Identify which cell holds the provided text, then report its (X, Y) central coordinate. 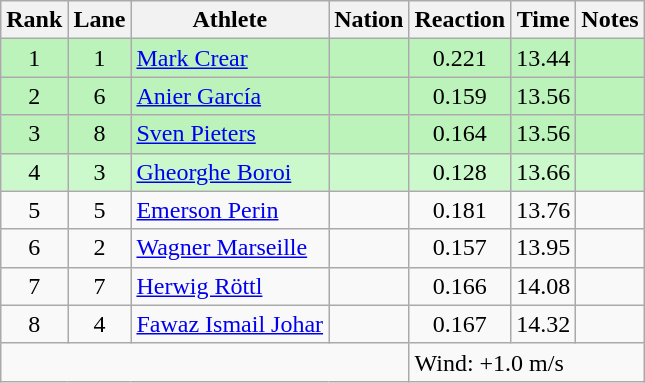
0.221 (460, 58)
Mark Crear (230, 58)
0.128 (460, 172)
Wagner Marseille (230, 248)
0.166 (460, 286)
Nation (369, 20)
0.167 (460, 324)
Wind: +1.0 m/s (526, 362)
Reaction (460, 20)
Rank (34, 20)
Emerson Perin (230, 210)
Fawaz Ismail Johar (230, 324)
Gheorghe Boroi (230, 172)
Lane (100, 20)
Notes (610, 20)
13.76 (544, 210)
Time (544, 20)
0.159 (460, 96)
0.157 (460, 248)
Sven Pieters (230, 134)
14.08 (544, 286)
13.66 (544, 172)
Anier García (230, 96)
0.181 (460, 210)
13.95 (544, 248)
14.32 (544, 324)
Herwig Röttl (230, 286)
13.44 (544, 58)
Athlete (230, 20)
0.164 (460, 134)
